Locate the cell with the specified text and output its [X, Y] center coordinate. 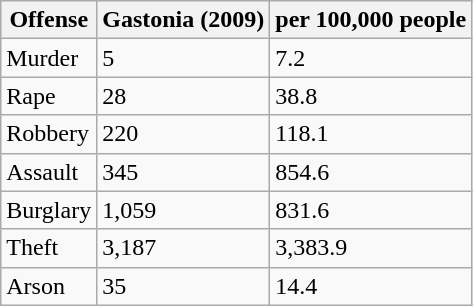
220 [184, 134]
Arson [49, 286]
35 [184, 286]
7.2 [371, 58]
Robbery [49, 134]
Gastonia (2009) [184, 20]
Rape [49, 96]
345 [184, 172]
38.8 [371, 96]
118.1 [371, 134]
5 [184, 58]
1,059 [184, 210]
Theft [49, 248]
14.4 [371, 286]
831.6 [371, 210]
28 [184, 96]
3,383.9 [371, 248]
per 100,000 people [371, 20]
854.6 [371, 172]
3,187 [184, 248]
Burglary [49, 210]
Assault [49, 172]
Murder [49, 58]
Offense [49, 20]
